Output the [x, y] coordinate of the center of the cell containing the given text.  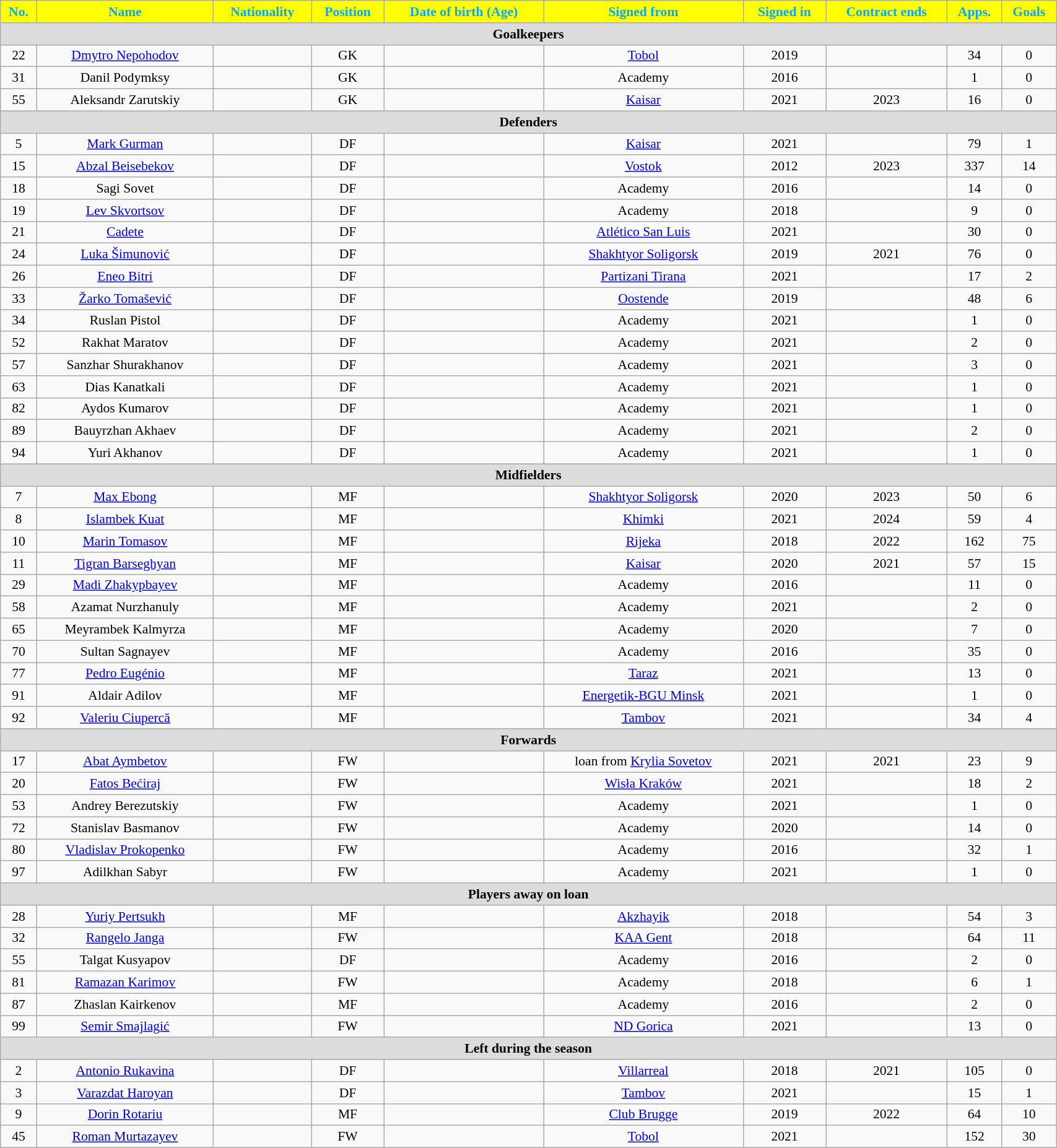
No. [19, 12]
Aldair Adilov [125, 696]
Vladislav Prokopenko [125, 850]
59 [975, 520]
97 [19, 872]
63 [19, 387]
Varazdat Haroyan [125, 1093]
Yuri Akhanov [125, 453]
Antonio Rukavina [125, 1071]
162 [975, 541]
Rakhat Maratov [125, 343]
Stanislav Basmanov [125, 828]
Taraz [643, 674]
50 [975, 497]
Žarko Tomašević [125, 298]
Rijeka [643, 541]
Semir Smajlagić [125, 1027]
31 [19, 78]
Sultan Sagnayev [125, 651]
Signed in [785, 12]
Partizani Tirana [643, 277]
Zhaslan Kairkenov [125, 1004]
80 [19, 850]
26 [19, 277]
81 [19, 983]
Eneo Bitri [125, 277]
Position [348, 12]
16 [975, 100]
Talgat Kusyapov [125, 960]
89 [19, 431]
53 [19, 806]
Max Ebong [125, 497]
65 [19, 630]
21 [19, 232]
Lev Skvortsov [125, 211]
Sagi Sovet [125, 188]
94 [19, 453]
Forwards [529, 740]
Date of birth (Age) [463, 12]
Pedro Eugénio [125, 674]
2024 [887, 520]
92 [19, 718]
Khimki [643, 520]
Yuriy Pertsukh [125, 916]
8 [19, 520]
Cadete [125, 232]
76 [975, 254]
28 [19, 916]
105 [975, 1071]
Oostende [643, 298]
Valeriu Ciupercă [125, 718]
152 [975, 1137]
Tigran Barseghyan [125, 563]
Goalkeepers [529, 34]
Adilkhan Sabyr [125, 872]
52 [19, 343]
5 [19, 144]
99 [19, 1027]
loan from Krylia Sovetov [643, 762]
Nationality [263, 12]
33 [19, 298]
Left during the season [529, 1049]
Islambek Kuat [125, 520]
Wisła Kraków [643, 784]
Azamat Nurzhanuly [125, 607]
Marin Tomasov [125, 541]
Apps. [975, 12]
75 [1029, 541]
KAA Gent [643, 938]
Midfielders [529, 475]
22 [19, 56]
Contract ends [887, 12]
Defenders [529, 122]
337 [975, 167]
Ramazan Karimov [125, 983]
77 [19, 674]
87 [19, 1004]
48 [975, 298]
Signed from [643, 12]
Aleksandr Zarutskiy [125, 100]
Dias Kanatkali [125, 387]
Sanzhar Shurakhanov [125, 365]
Goals [1029, 12]
Energetik-BGU Minsk [643, 696]
Club Brugge [643, 1115]
Abzal Beisebekov [125, 167]
23 [975, 762]
Meyrambek Kalmyrza [125, 630]
Mark Gurman [125, 144]
Rangelo Janga [125, 938]
Dmytro Nepohodov [125, 56]
Luka Šimunović [125, 254]
Fatos Bećiraj [125, 784]
82 [19, 409]
Players away on loan [529, 894]
45 [19, 1137]
ND Gorica [643, 1027]
Abat Aymbetov [125, 762]
Dorin Rotariu [125, 1115]
Akzhayik [643, 916]
19 [19, 211]
Ruslan Pistol [125, 321]
Roman Murtazayev [125, 1137]
Bauyrzhan Akhaev [125, 431]
72 [19, 828]
Atlético San Luis [643, 232]
29 [19, 585]
24 [19, 254]
Danil Podymksy [125, 78]
91 [19, 696]
70 [19, 651]
Aydos Kumarov [125, 409]
Vostok [643, 167]
2012 [785, 167]
Andrey Berezutskiy [125, 806]
Madi Zhakypbayev [125, 585]
Villarreal [643, 1071]
20 [19, 784]
54 [975, 916]
58 [19, 607]
79 [975, 144]
Name [125, 12]
35 [975, 651]
